Scan for the cell matching the given text and deliver its (X, Y) coordinate at center. 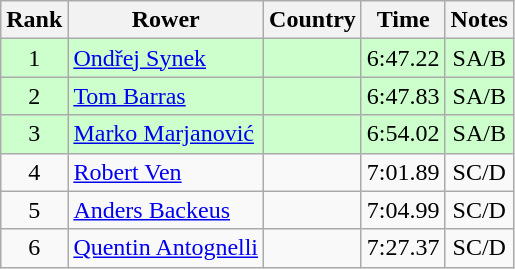
Rank (34, 20)
Country (313, 20)
Robert Ven (166, 172)
Marko Marjanović (166, 134)
5 (34, 210)
Time (403, 20)
6:54.02 (403, 134)
6:47.22 (403, 58)
1 (34, 58)
6:47.83 (403, 96)
4 (34, 172)
7:27.37 (403, 248)
7:01.89 (403, 172)
Notes (479, 20)
6 (34, 248)
Tom Barras (166, 96)
7:04.99 (403, 210)
Rower (166, 20)
Anders Backeus (166, 210)
3 (34, 134)
2 (34, 96)
Ondřej Synek (166, 58)
Quentin Antognelli (166, 248)
